From the cell containing the given text, extract its center point as (X, Y) coordinate. 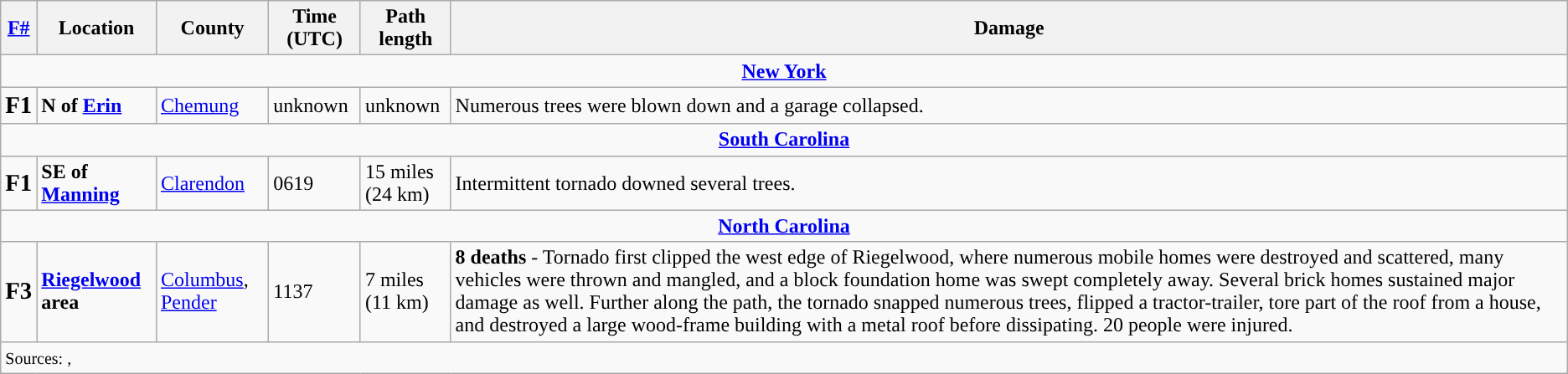
0619 (315, 182)
7 miles (11 km) (405, 291)
Sources: , (784, 357)
North Carolina (784, 226)
Path length (405, 28)
Riegelwood area (97, 291)
Damage (1008, 28)
Columbus, Pender (212, 291)
Location (97, 28)
15 miles (24 km) (405, 182)
County (212, 28)
Clarendon (212, 182)
Chemung (212, 105)
Time (UTC) (315, 28)
South Carolina (784, 140)
F# (18, 28)
SE of Manning (97, 182)
N of Erin (97, 105)
New York (784, 71)
F3 (18, 291)
Intermittent tornado downed several trees. (1008, 182)
Numerous trees were blown down and a garage collapsed. (1008, 105)
1137 (315, 291)
